Extract the (X, Y) coordinate from the center of the cell holding the provided text.  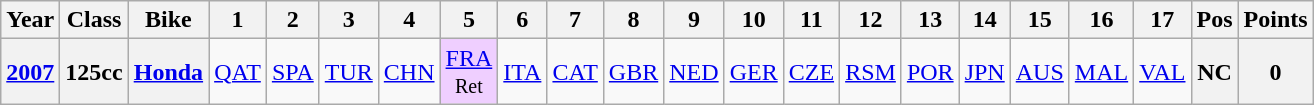
AUS (1040, 72)
2 (292, 20)
7 (575, 20)
17 (1162, 20)
125cc (94, 72)
14 (984, 20)
NC (1214, 72)
NED (694, 72)
GER (754, 72)
Bike (168, 20)
RSM (871, 72)
JPN (984, 72)
2007 (30, 72)
1 (238, 20)
SPA (292, 72)
Honda (168, 72)
Points (1276, 20)
3 (348, 20)
Year (30, 20)
TUR (348, 72)
15 (1040, 20)
13 (930, 20)
4 (409, 20)
6 (522, 20)
CAT (575, 72)
11 (811, 20)
MAL (1101, 72)
10 (754, 20)
12 (871, 20)
Class (94, 20)
POR (930, 72)
8 (633, 20)
QAT (238, 72)
GBR (633, 72)
FRARet (469, 72)
ITA (522, 72)
0 (1276, 72)
5 (469, 20)
CHN (409, 72)
VAL (1162, 72)
16 (1101, 20)
CZE (811, 72)
9 (694, 20)
Pos (1214, 20)
